Pinpoint the cell where the given text exists, returning its (x, y) midpoint coordinate. 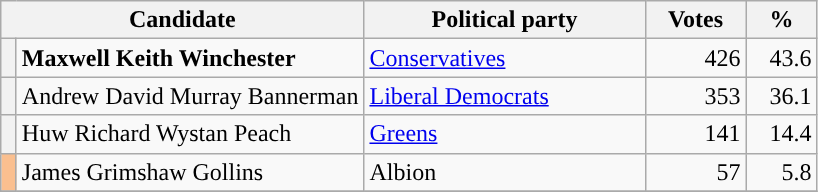
5.8 (782, 172)
Andrew David Murray Bannerman (190, 96)
Votes (696, 20)
Liberal Democrats (504, 96)
14.4 (782, 134)
36.1 (782, 96)
57 (696, 172)
Conservatives (504, 58)
Huw Richard Wystan Peach (190, 134)
Albion (504, 172)
Candidate (182, 20)
Political party (504, 20)
426 (696, 58)
141 (696, 134)
James Grimshaw Gollins (190, 172)
Greens (504, 134)
353 (696, 96)
% (782, 20)
Maxwell Keith Winchester (190, 58)
43.6 (782, 58)
